Scan for the cell matching the given text and deliver its [x, y] coordinate at center. 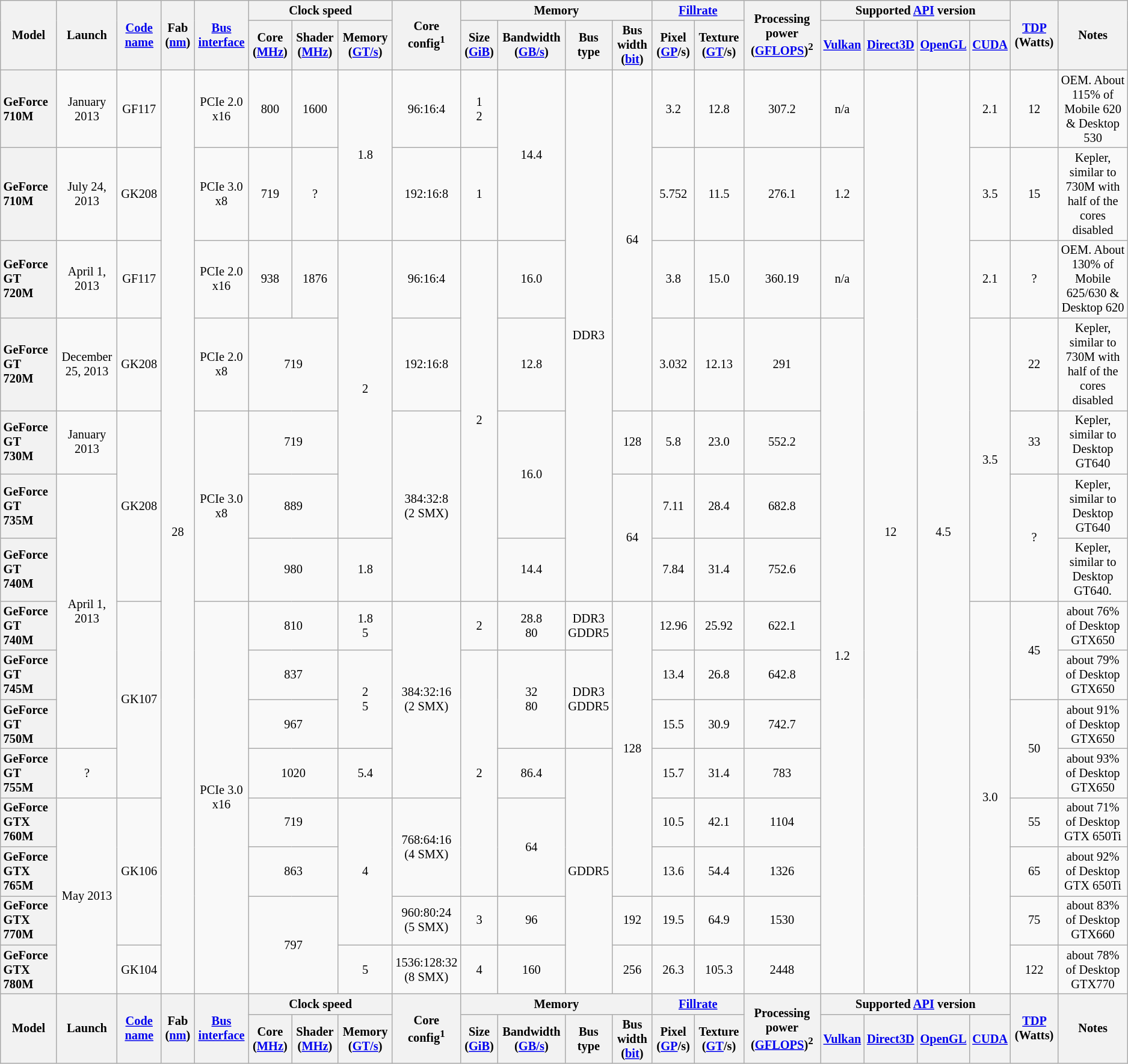
GeForce GT 730M [29, 442]
384:32:8(2 SMX) [426, 505]
2448 [782, 970]
25.92 [719, 626]
3.2 [673, 109]
OEM. About 115% of Mobile 620 & Desktop 530 [1093, 109]
GK106 [140, 871]
797 [294, 944]
55 [1034, 822]
10.5 [673, 822]
622.1 [782, 626]
276.1 [782, 194]
42.1 [719, 822]
4.5 [943, 532]
GeForce GT 745M [29, 675]
642.8 [782, 675]
1600 [315, 109]
307.2 [782, 109]
1326 [782, 872]
GeForce GTX 765M [29, 872]
1536:128:32(8 SMX) [426, 970]
July 24, 2013 [87, 194]
50 [1034, 748]
13.6 [673, 872]
980 [294, 570]
about 76% of Desktop GTX650 [1093, 626]
7.84 [673, 570]
OEM. About 130% of Mobile 625/630 & Desktop 620 [1093, 279]
75 [1034, 920]
837 [294, 675]
7.11 [673, 506]
160 [532, 970]
GeForce GTX 760M [29, 822]
863 [294, 872]
28.880 [532, 626]
192 [632, 920]
768:64:16(4 SMX) [426, 847]
26.8 [719, 675]
23.0 [719, 442]
960:80:24(5 SMX) [426, 920]
15.0 [719, 279]
5.752 [673, 194]
13.4 [673, 675]
810 [294, 626]
291 [782, 364]
33 [1034, 442]
889 [294, 506]
5.8 [673, 442]
GeForce GT 750M [29, 724]
1020 [294, 773]
about 78% of Desktop GTX770 [1093, 970]
3.032 [673, 364]
1104 [782, 822]
45 [1034, 650]
938 [270, 279]
19.5 [673, 920]
PCIe 2.0 x8 [221, 364]
about 79% of Desktop GTX650 [1093, 675]
30.9 [719, 724]
26.3 [673, 970]
3280 [532, 699]
about 92% of Desktop GTX 650Ti [1093, 872]
22 [1034, 364]
122 [1034, 970]
5 [365, 970]
752.6 [782, 570]
GeForce GT 735M [29, 506]
54.4 [719, 872]
GDDR5 [588, 871]
28 [178, 532]
May 2013 [87, 896]
1 [479, 194]
1876 [315, 279]
GK104 [140, 970]
5.4 [365, 773]
15.5 [673, 724]
3 [479, 920]
360.19 [782, 279]
64.9 [719, 920]
1.85 [365, 626]
GeForce GT 755M [29, 773]
11.5 [719, 194]
12.96 [673, 626]
December 25, 2013 [87, 364]
256 [632, 970]
65 [1034, 872]
967 [294, 724]
384:32:16(2 SMX) [426, 699]
105.3 [719, 970]
1530 [782, 920]
800 [270, 109]
3.0 [990, 798]
15.7 [673, 773]
GK107 [140, 699]
about 91% of Desktop GTX650 [1093, 724]
about 93% of Desktop GTX650 [1093, 773]
742.7 [782, 724]
682.8 [782, 506]
15 [1034, 194]
25 [365, 699]
about 83% of Desktop GTX660 [1093, 920]
GeForce GTX 770M [29, 920]
12.13 [719, 364]
28.4 [719, 506]
GeForce GTX 780M [29, 970]
Kepler, similar to Desktop GT640. [1093, 570]
3.8 [673, 279]
552.2 [782, 442]
about 71% of Desktop GTX 650Ti [1093, 822]
86.4 [532, 773]
783 [782, 773]
DDR3 [588, 336]
96 [532, 920]
PCIe 3.0 x16 [221, 798]
